Identify which cell holds the provided text, then report its [x, y] central coordinate. 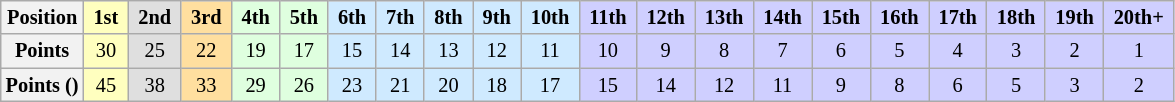
12th [665, 17]
26 [304, 85]
6th [352, 17]
11th [608, 17]
19th [1074, 17]
19 [256, 51]
29 [256, 85]
15th [841, 17]
38 [154, 85]
20 [448, 85]
25 [154, 51]
22 [206, 51]
Points [42, 51]
23 [352, 85]
3rd [206, 17]
7th [400, 17]
17th [957, 17]
18 [497, 85]
30 [106, 51]
13th [724, 17]
5th [304, 17]
Position [42, 17]
20th+ [1139, 17]
21 [400, 85]
33 [206, 85]
16th [899, 17]
8th [448, 17]
1 [1139, 51]
45 [106, 85]
1st [106, 17]
Points () [42, 85]
9th [497, 17]
14th [782, 17]
7 [782, 51]
2nd [154, 17]
10th [550, 17]
18th [1016, 17]
10 [608, 51]
13 [448, 51]
4th [256, 17]
4 [957, 51]
